Output the [x, y] coordinate of the center of the cell containing the given text.  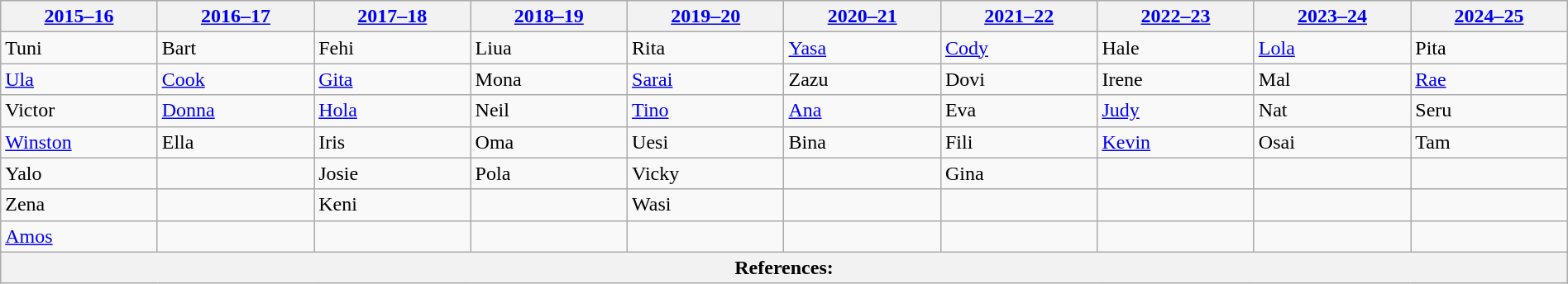
Gita [392, 79]
Ula [79, 79]
Ella [235, 142]
2017–18 [392, 17]
Cook [235, 79]
Dovi [1019, 79]
Ana [862, 111]
Sarai [706, 79]
Pola [549, 173]
Seru [1489, 111]
Wasi [706, 205]
Judy [1176, 111]
Hola [392, 111]
Liua [549, 48]
Lola [1331, 48]
Yalo [79, 173]
References: [784, 267]
Nat [1331, 111]
Vicky [706, 173]
Tam [1489, 142]
Iris [392, 142]
Gina [1019, 173]
Irene [1176, 79]
Donna [235, 111]
2018–19 [549, 17]
2024–25 [1489, 17]
Mal [1331, 79]
Tino [706, 111]
2022–23 [1176, 17]
Kevin [1176, 142]
Eva [1019, 111]
2015–16 [79, 17]
Mona [549, 79]
Rita [706, 48]
2021–22 [1019, 17]
Hale [1176, 48]
Winston [79, 142]
Cody [1019, 48]
Bart [235, 48]
Zena [79, 205]
Rae [1489, 79]
2020–21 [862, 17]
Bina [862, 142]
Fehi [392, 48]
2023–24 [1331, 17]
Yasa [862, 48]
Uesi [706, 142]
Pita [1489, 48]
Keni [392, 205]
Amos [79, 236]
Josie [392, 173]
Osai [1331, 142]
Victor [79, 111]
Oma [549, 142]
Fili [1019, 142]
Zazu [862, 79]
2016–17 [235, 17]
2019–20 [706, 17]
Neil [549, 111]
Tuni [79, 48]
